For the text-containing cell, return its midpoint in (X, Y) coordinate format. 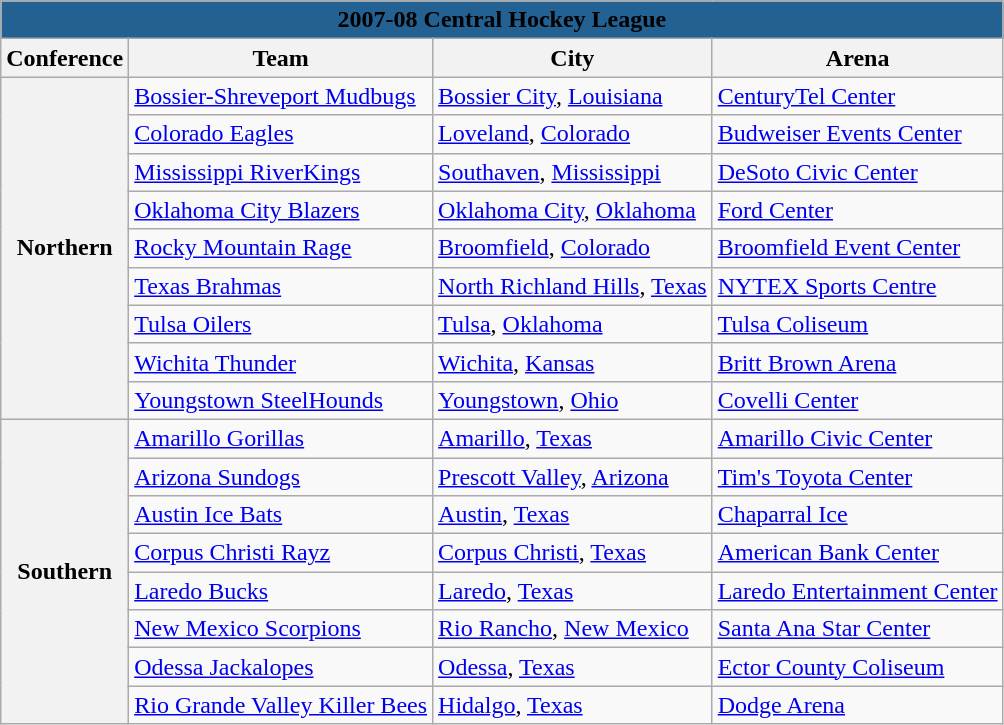
Bossier City, Louisiana (573, 96)
Northern (65, 248)
Tulsa Oilers (281, 324)
Austin, Texas (573, 515)
Austin Ice Bats (281, 515)
Santa Ana Star Center (858, 629)
Ector County Coliseum (858, 667)
Chaparral Ice (858, 515)
Laredo Entertainment Center (858, 591)
Amarillo, Texas (573, 438)
CenturyTel Center (858, 96)
Colorado Eagles (281, 134)
Covelli Center (858, 400)
Rocky Mountain Rage (281, 248)
Odessa Jackalopes (281, 667)
Corpus Christi, Texas (573, 553)
Ford Center (858, 210)
Arizona Sundogs (281, 477)
Wichita, Kansas (573, 362)
Rio Rancho, New Mexico (573, 629)
Amarillo Gorillas (281, 438)
Laredo, Texas (573, 591)
Tim's Toyota Center (858, 477)
Oklahoma City, Oklahoma (573, 210)
Amarillo Civic Center (858, 438)
Rio Grande Valley Killer Bees (281, 705)
Southaven, Mississippi (573, 172)
Laredo Bucks (281, 591)
Tulsa, Oklahoma (573, 324)
Wichita Thunder (281, 362)
Prescott Valley, Arizona (573, 477)
NYTEX Sports Centre (858, 286)
Britt Brown Arena (858, 362)
Conference (65, 58)
Arena (858, 58)
Corpus Christi Rayz (281, 553)
Dodge Arena (858, 705)
Texas Brahmas (281, 286)
2007-08 Central Hockey League (502, 20)
Loveland, Colorado (573, 134)
Youngstown, Ohio (573, 400)
Mississippi RiverKings (281, 172)
Team (281, 58)
Broomfield Event Center (858, 248)
DeSoto Civic Center (858, 172)
Hidalgo, Texas (573, 705)
City (573, 58)
Bossier-Shreveport Mudbugs (281, 96)
American Bank Center (858, 553)
Budweiser Events Center (858, 134)
New Mexico Scorpions (281, 629)
North Richland Hills, Texas (573, 286)
Broomfield, Colorado (573, 248)
Oklahoma City Blazers (281, 210)
Youngstown SteelHounds (281, 400)
Odessa, Texas (573, 667)
Southern (65, 571)
Tulsa Coliseum (858, 324)
